Detect which cell encompasses the target text, then output its [x, y] center coordinate. 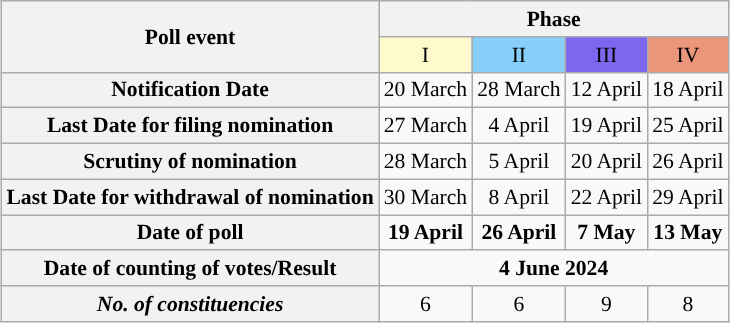
Scrutiny of nomination [190, 161]
Last Date for withdrawal of nomination [190, 197]
I [426, 54]
Poll event [190, 36]
20 March [426, 90]
4 April [518, 126]
12 April [606, 90]
IV [688, 54]
III [606, 54]
18 April [688, 90]
27 March [426, 126]
Phase [554, 19]
5 April [518, 161]
Date of counting of votes/Result [190, 268]
20 April [606, 161]
Notification Date [190, 90]
29 April [688, 197]
Last Date for filing nomination [190, 126]
13 May [688, 232]
22 April [606, 197]
7 May [606, 232]
30 March [426, 197]
4 June 2024 [554, 268]
II [518, 54]
Date of poll [190, 232]
8 April [518, 197]
8 [688, 304]
25 April [688, 126]
9 [606, 304]
No. of constituencies [190, 304]
